Locate the cell with the specified text and output its (x, y) center coordinate. 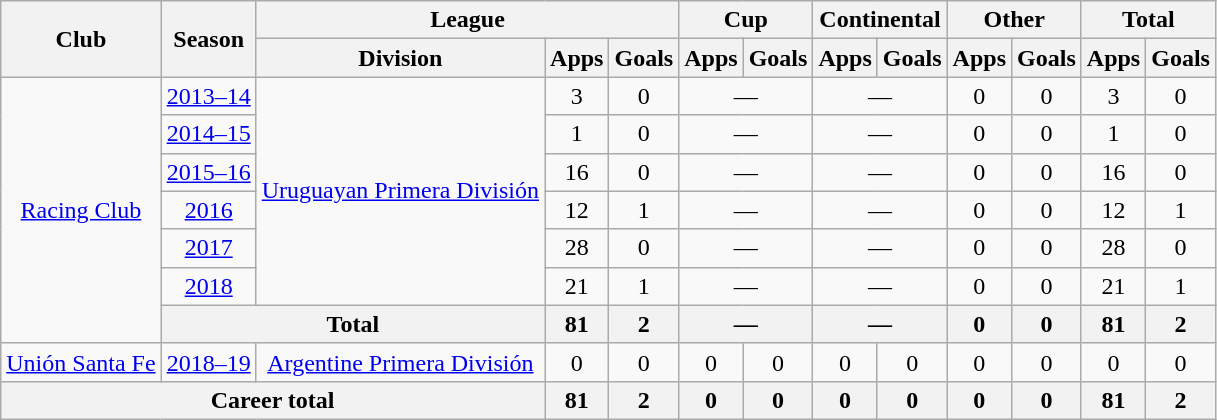
Argentine Primera División (400, 362)
2016 (208, 210)
2014–15 (208, 134)
Division (400, 58)
2017 (208, 248)
Racing Club (81, 210)
Continental (880, 20)
Unión Santa Fe (81, 362)
League (468, 20)
Cup (746, 20)
2018 (208, 286)
2015–16 (208, 172)
2013–14 (208, 96)
Other (1014, 20)
2018–19 (208, 362)
Career total (273, 400)
Club (81, 39)
Season (208, 39)
Uruguayan Primera División (400, 191)
